Return the [x, y] coordinate for the center point of the cell that contains the specified text.  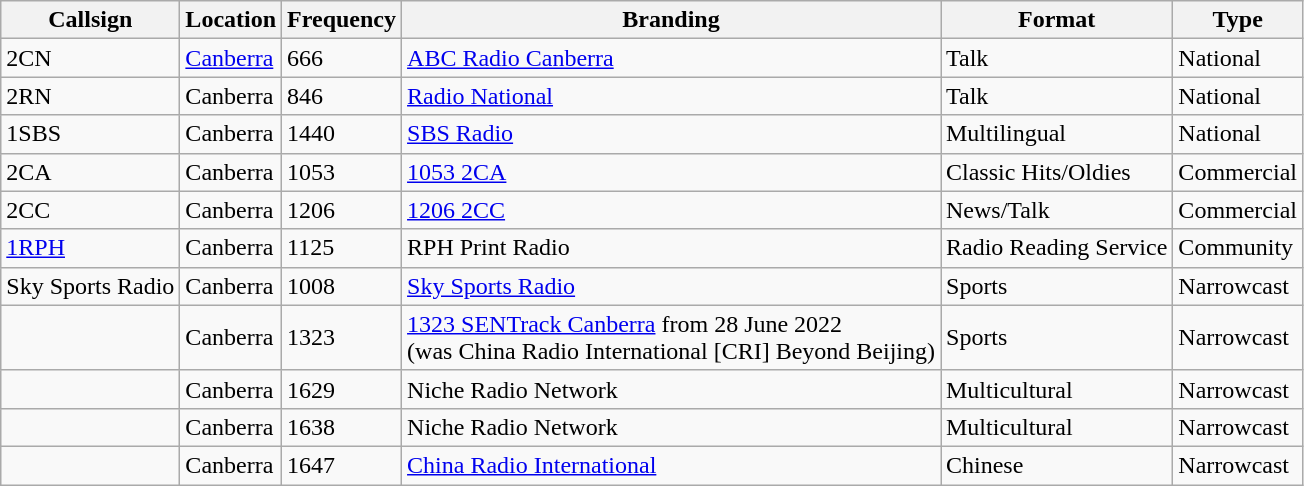
ABC Radio Canberra [672, 58]
Community [1238, 248]
2RN [90, 96]
1206 [342, 210]
Radio Reading Service [1056, 248]
2CA [90, 172]
1053 2CA [672, 172]
1RPH [90, 248]
News/Talk [1056, 210]
RPH Print Radio [672, 248]
666 [342, 58]
846 [342, 96]
Location [231, 20]
1125 [342, 248]
SBS Radio [672, 134]
1323 [342, 338]
China Radio International [672, 465]
1629 [342, 389]
Branding [672, 20]
Callsign [90, 20]
Radio National [672, 96]
1323 SENTrack Canberra from 28 June 2022(was China Radio International [CRI] Beyond Beijing) [672, 338]
1638 [342, 427]
1647 [342, 465]
Format [1056, 20]
Classic Hits/Oldies [1056, 172]
2CN [90, 58]
1053 [342, 172]
Multilingual [1056, 134]
Type [1238, 20]
1SBS [90, 134]
Frequency [342, 20]
2CC [90, 210]
1206 2CC [672, 210]
Chinese [1056, 465]
1008 [342, 286]
1440 [342, 134]
